Determine the (x, y) coordinate at the center of the cell enclosing the given text.  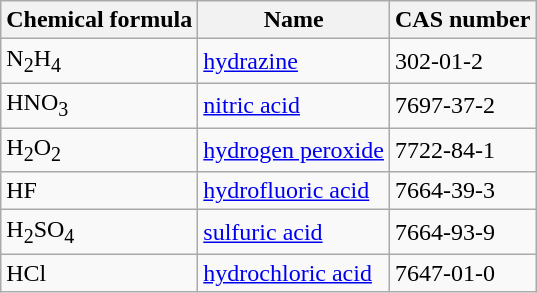
hydrochloric acid (294, 273)
H2SO4 (100, 232)
HCl (100, 273)
7697-37-2 (462, 105)
Chemical formula (100, 20)
HF (100, 191)
hydrazine (294, 61)
302-01-2 (462, 61)
7722-84-1 (462, 150)
hydrogen peroxide (294, 150)
7647-01-0 (462, 273)
Name (294, 20)
nitric acid (294, 105)
HNO3 (100, 105)
CAS number (462, 20)
N2H4 (100, 61)
hydrofluoric acid (294, 191)
sulfuric acid (294, 232)
7664-93-9 (462, 232)
H2O2 (100, 150)
7664-39-3 (462, 191)
